Search for the cell housing the specified text and yield its (x, y) center coordinate. 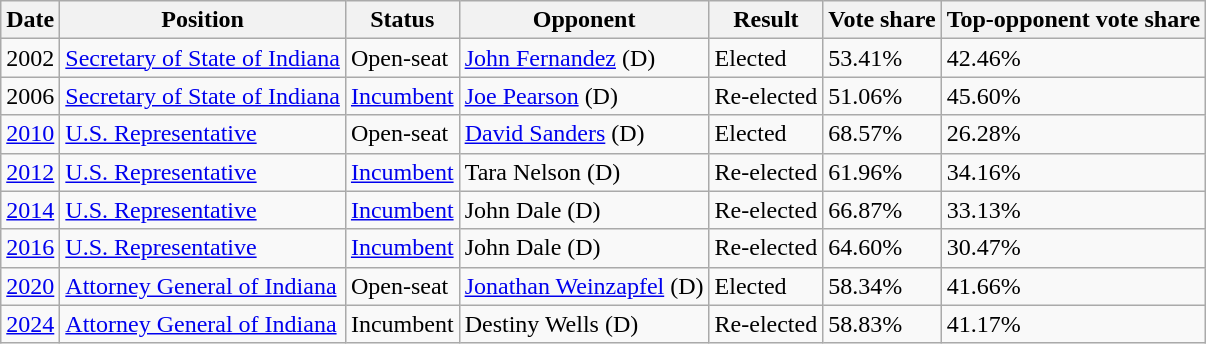
Position (203, 20)
42.46% (1073, 58)
2014 (30, 210)
26.28% (1073, 134)
51.06% (882, 96)
2002 (30, 58)
2020 (30, 286)
David Sanders (D) (584, 134)
Joe Pearson (D) (584, 96)
Tara Nelson (D) (584, 172)
Date (30, 20)
John Fernandez (D) (584, 58)
41.17% (1073, 324)
53.41% (882, 58)
66.87% (882, 210)
61.96% (882, 172)
Vote share (882, 20)
Top-opponent vote share (1073, 20)
Opponent (584, 20)
2016 (30, 248)
30.47% (1073, 248)
68.57% (882, 134)
2012 (30, 172)
58.83% (882, 324)
58.34% (882, 286)
Jonathan Weinzapfel (D) (584, 286)
Result (766, 20)
Destiny Wells (D) (584, 324)
33.13% (1073, 210)
2006 (30, 96)
45.60% (1073, 96)
41.66% (1073, 286)
2024 (30, 324)
64.60% (882, 248)
Status (402, 20)
34.16% (1073, 172)
2010 (30, 134)
